From the cell containing the given text, extract its center point as [X, Y] coordinate. 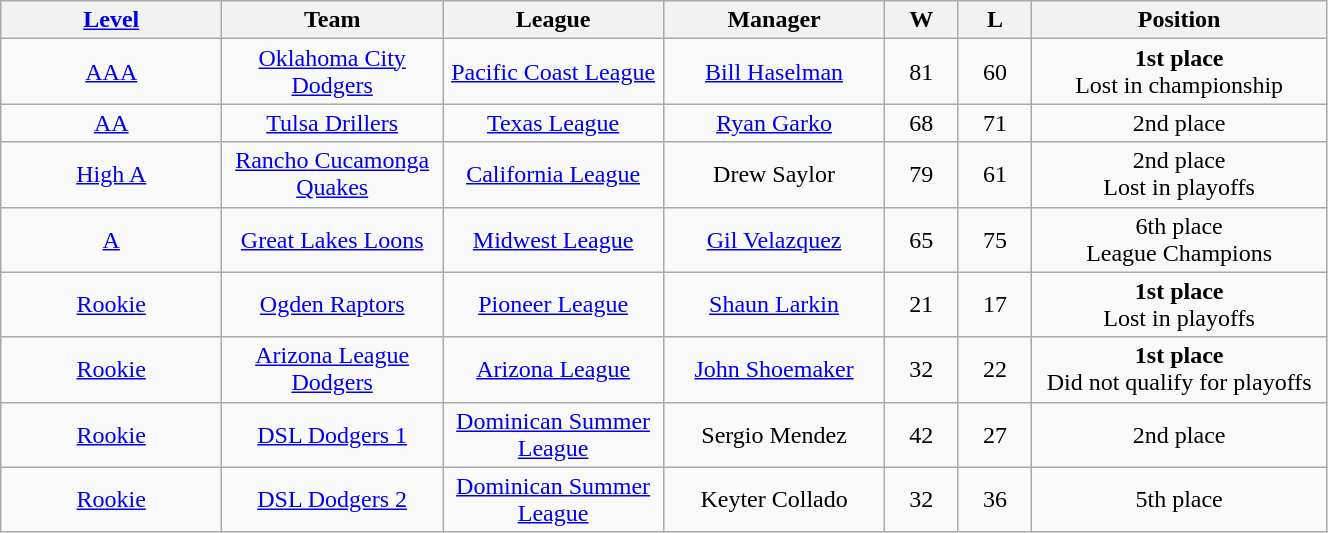
Pioneer League [554, 304]
Tulsa Drillers [332, 123]
A [112, 240]
Arizona League [554, 370]
Position [1180, 20]
21 [922, 304]
27 [995, 434]
Great Lakes Loons [332, 240]
Texas League [554, 123]
L [995, 20]
6th place League Champions [1180, 240]
1st placeDid not qualify for playoffs [1180, 370]
Level [112, 20]
California League [554, 174]
60 [995, 72]
Sergio Mendez [774, 434]
65 [922, 240]
Drew Saylor [774, 174]
High A [112, 174]
68 [922, 123]
1st placeLost in playoffs [1180, 304]
AAA [112, 72]
Manager [774, 20]
DSL Dodgers 1 [332, 434]
Midwest League [554, 240]
Ogden Raptors [332, 304]
Gil Velazquez [774, 240]
36 [995, 500]
17 [995, 304]
Ryan Garko [774, 123]
75 [995, 240]
W [922, 20]
Oklahoma City Dodgers [332, 72]
AA [112, 123]
81 [922, 72]
61 [995, 174]
John Shoemaker [774, 370]
Bill Haselman [774, 72]
2nd place Lost in playoffs [1180, 174]
79 [922, 174]
DSL Dodgers 2 [332, 500]
1st place Lost in championship [1180, 72]
Shaun Larkin [774, 304]
League [554, 20]
Team [332, 20]
Arizona League Dodgers [332, 370]
71 [995, 123]
Rancho Cucamonga Quakes [332, 174]
5th place [1180, 500]
Pacific Coast League [554, 72]
22 [995, 370]
42 [922, 434]
Keyter Collado [774, 500]
